Provide the [X, Y] coordinate of the cell's center where the given text is located.  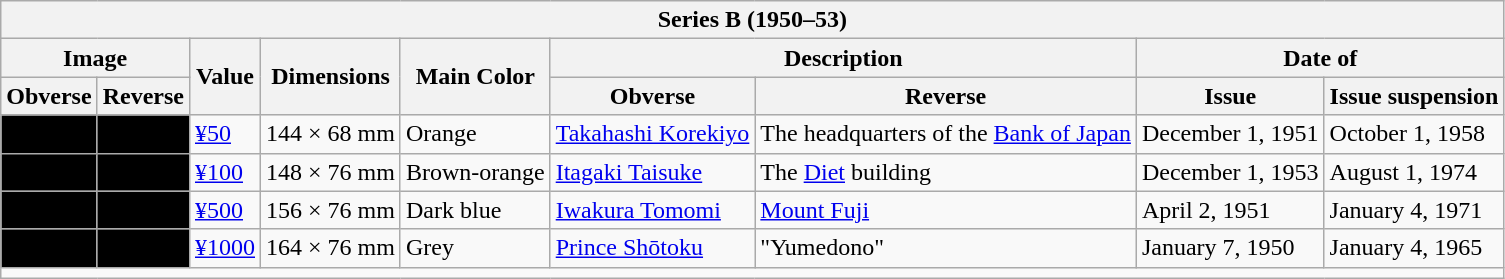
The headquarters of the Bank of Japan [946, 134]
¥1000 [224, 248]
Prince Shōtoku [652, 248]
¥50 [224, 134]
¥100 [224, 172]
December 1, 1951 [1230, 134]
156 × 76 mm [331, 210]
Dimensions [331, 77]
164 × 76 mm [331, 248]
Value [224, 77]
¥500 [224, 210]
October 1, 1958 [1414, 134]
Orange [475, 134]
Issue [1230, 96]
April 2, 1951 [1230, 210]
Image [96, 58]
Brown-orange [475, 172]
January 4, 1965 [1414, 248]
Series B (1950–53) [752, 20]
Itagaki Taisuke [652, 172]
Takahashi Korekiyo [652, 134]
August 1, 1974 [1414, 172]
Date of [1320, 58]
Grey [475, 248]
144 × 68 mm [331, 134]
Mount Fuji [946, 210]
Dark blue [475, 210]
December 1, 1953 [1230, 172]
Main Color [475, 77]
January 7, 1950 [1230, 248]
148 × 76 mm [331, 172]
"Yumedono" [946, 248]
The Diet building [946, 172]
January 4, 1971 [1414, 210]
Description [843, 58]
Iwakura Tomomi [652, 210]
Issue suspension [1414, 96]
